Pinpoint the cell where the given text exists, returning its [x, y] midpoint coordinate. 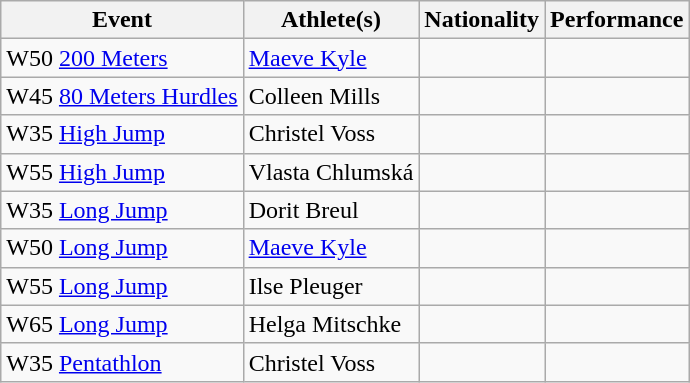
Performance [617, 20]
W50 200 Meters [122, 58]
Athlete(s) [331, 20]
Vlasta Chlumská [331, 172]
W55 Long Jump [122, 286]
W50 Long Jump [122, 248]
Colleen Mills [331, 96]
Ilse Pleuger [331, 286]
Dorit Breul [331, 210]
Nationality [482, 20]
W35 High Jump [122, 134]
W35 Pentathlon [122, 362]
W45 80 Meters Hurdles [122, 96]
W35 Long Jump [122, 210]
Helga Mitschke [331, 324]
W65 Long Jump [122, 324]
W55 High Jump [122, 172]
Event [122, 20]
